Capture the cell that displays the provided text and extract its (x, y) central coordinate. 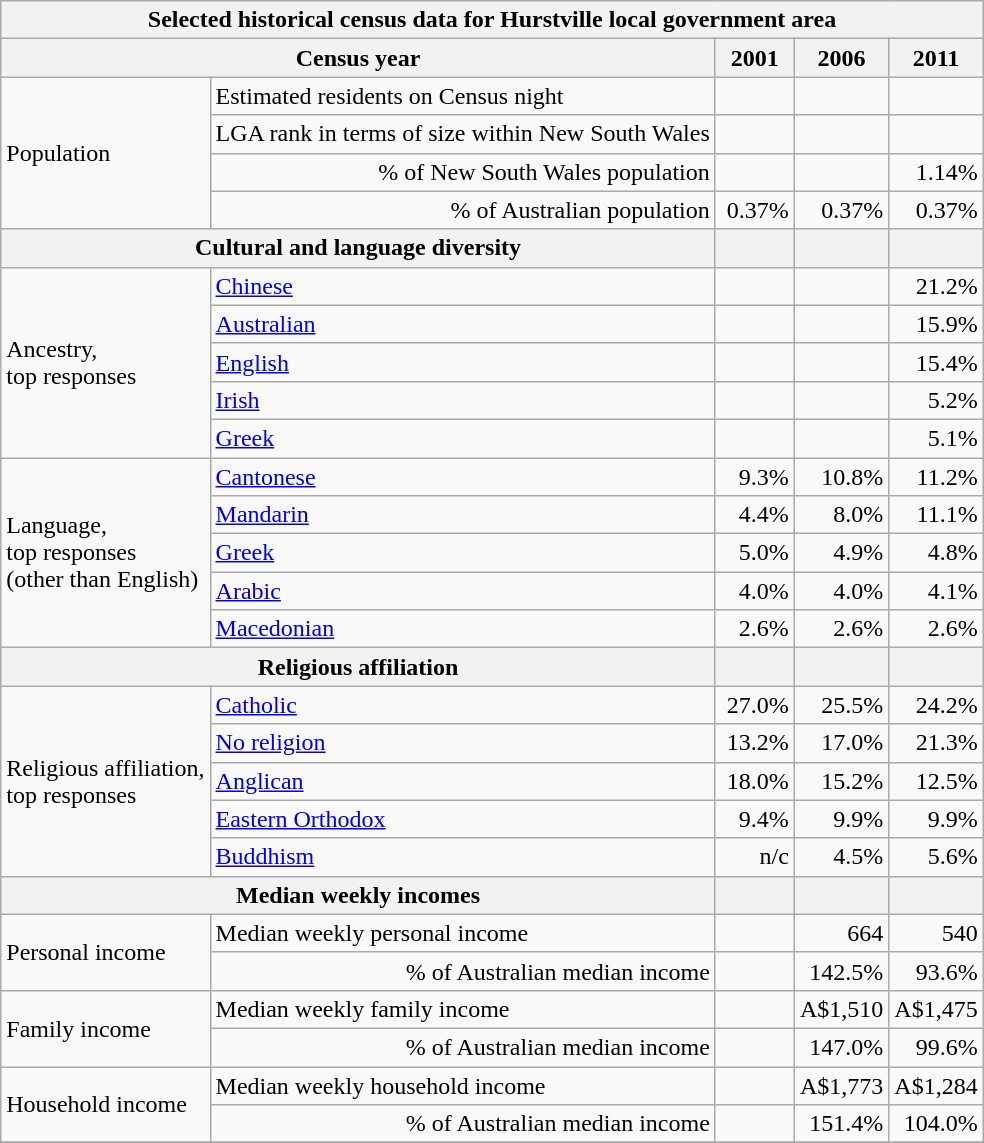
8.0% (841, 515)
Eastern Orthodox (462, 819)
13.2% (754, 743)
4.8% (936, 553)
24.2% (936, 705)
Family income (106, 1028)
9.3% (754, 477)
Macedonian (462, 629)
5.0% (754, 553)
Median weekly household income (462, 1085)
Median weekly incomes (358, 895)
Anglican (462, 781)
% of Australian population (462, 210)
15.4% (936, 362)
104.0% (936, 1124)
540 (936, 933)
2011 (936, 58)
Median weekly family income (462, 1009)
Median weekly personal income (462, 933)
99.6% (936, 1047)
4.5% (841, 857)
A$1,510 (841, 1009)
Language,top responses(other than English) (106, 553)
4.9% (841, 553)
11.2% (936, 477)
A$1,284 (936, 1085)
21.2% (936, 286)
Arabic (462, 591)
% of New South Wales population (462, 172)
n/c (754, 857)
147.0% (841, 1047)
Household income (106, 1104)
9.4% (754, 819)
Chinese (462, 286)
A$1,475 (936, 1009)
12.5% (936, 781)
LGA rank in terms of size within New South Wales (462, 134)
5.2% (936, 400)
27.0% (754, 705)
Catholic (462, 705)
Cantonese (462, 477)
2001 (754, 58)
664 (841, 933)
4.1% (936, 591)
4.4% (754, 515)
Buddhism (462, 857)
11.1% (936, 515)
17.0% (841, 743)
93.6% (936, 971)
15.2% (841, 781)
18.0% (754, 781)
Mandarin (462, 515)
Census year (358, 58)
Ancestry,top responses (106, 362)
5.1% (936, 438)
142.5% (841, 971)
Personal income (106, 952)
English (462, 362)
151.4% (841, 1124)
No religion (462, 743)
Selected historical census data for Hurstville local government area (492, 20)
15.9% (936, 324)
5.6% (936, 857)
Irish (462, 400)
21.3% (936, 743)
2006 (841, 58)
Population (106, 153)
1.14% (936, 172)
Religious affiliation (358, 667)
Estimated residents on Census night (462, 96)
Cultural and language diversity (358, 248)
Religious affiliation,top responses (106, 781)
10.8% (841, 477)
25.5% (841, 705)
Australian (462, 324)
A$1,773 (841, 1085)
